Provide the [x, y] coordinate of the cell's center where the given text is located.  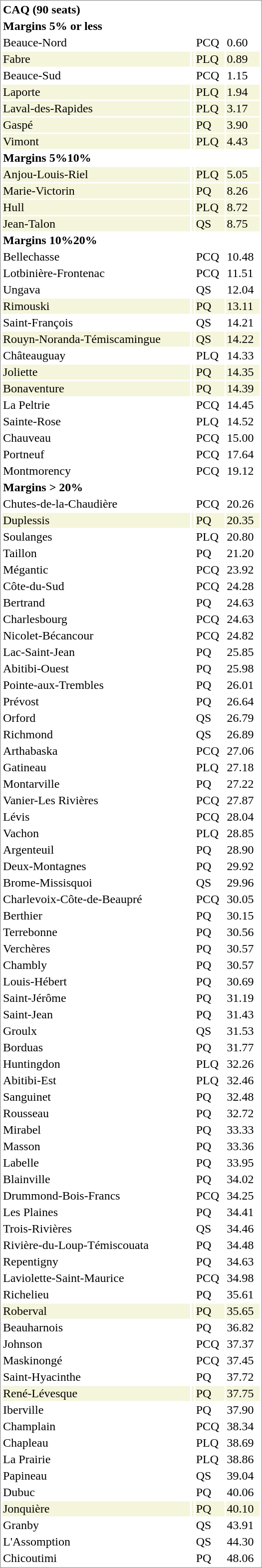
26.89 [243, 734]
Mégantic [96, 570]
31.77 [243, 1048]
Rivière-du-Loup-Témiscouata [96, 1246]
Huntingdon [96, 1064]
Argenteuil [96, 850]
Groulx [96, 1031]
Roberval [96, 1311]
34.48 [243, 1246]
1.15 [243, 75]
38.34 [243, 1426]
37.72 [243, 1377]
0.89 [243, 59]
8.75 [243, 224]
20.35 [243, 521]
32.26 [243, 1064]
Orford [96, 718]
Verchères [96, 949]
Montarville [96, 784]
14.35 [243, 372]
14.39 [243, 389]
11.51 [243, 273]
Ungava [96, 290]
40.10 [243, 1509]
Granby [96, 1525]
35.61 [243, 1294]
12.04 [243, 290]
Maskinongé [96, 1360]
Champlain [96, 1426]
Lac-Saint-Jean [96, 652]
Vachon [96, 833]
Repentigny [96, 1261]
27.87 [243, 800]
43.91 [243, 1525]
Vimont [96, 141]
Nicolet-Bécancour [96, 635]
Rousseau [96, 1114]
Chapleau [96, 1443]
26.01 [243, 685]
34.63 [243, 1261]
Châteauguay [96, 356]
1.94 [243, 92]
Duplessis [96, 521]
Gatineau [96, 767]
5.05 [243, 174]
Chambly [96, 965]
Richmond [96, 734]
3.17 [243, 108]
19.12 [243, 471]
25.98 [243, 668]
Brome-Missisquoi [96, 883]
Louis-Hébert [96, 982]
Lotbinière-Frontenac [96, 273]
Portneuf [96, 455]
Terrebonne [96, 932]
Côte-du-Sud [96, 587]
Marie-Victorin [96, 191]
Chauveau [96, 438]
Masson [96, 1147]
48.06 [243, 1558]
14.21 [243, 323]
35.65 [243, 1311]
28.04 [243, 817]
Taillon [96, 554]
30.15 [243, 916]
38.86 [243, 1459]
Chicoutimi [96, 1558]
Margins > 20% [96, 488]
Lévis [96, 817]
L'Assomption [96, 1542]
30.05 [243, 899]
Deux-Montagnes [96, 866]
33.95 [243, 1163]
Abitibi-Est [96, 1081]
Charlevoix-Côte-de-Beaupré [96, 899]
Bellechasse [96, 257]
8.72 [243, 207]
29.92 [243, 866]
24.28 [243, 587]
33.36 [243, 1147]
Beauce-Nord [96, 42]
37.45 [243, 1360]
Laval-des-Rapides [96, 108]
Laviolette-Saint-Maurice [96, 1278]
Sanguinet [96, 1097]
32.72 [243, 1114]
Jonquière [96, 1509]
Margins 5% or less [96, 26]
29.96 [243, 883]
Blainville [96, 1180]
34.02 [243, 1180]
37.90 [243, 1410]
Johnson [96, 1344]
26.64 [243, 701]
Les Plaines [96, 1213]
40.06 [243, 1492]
Vanier-Les Rivières [96, 800]
39.04 [243, 1476]
21.20 [243, 554]
Saint-François [96, 323]
34.41 [243, 1213]
37.75 [243, 1393]
Charlesbourg [96, 620]
Gaspé [96, 125]
10.48 [243, 257]
Saint-Jean [96, 1015]
38.69 [243, 1443]
32.48 [243, 1097]
33.33 [243, 1130]
27.22 [243, 784]
44.30 [243, 1542]
Saint-Jérôme [96, 998]
Beauharnois [96, 1327]
Bonaventure [96, 389]
Papineau [96, 1476]
26.79 [243, 718]
34.25 [243, 1196]
13.11 [243, 306]
14.45 [243, 405]
17.64 [243, 455]
23.92 [243, 570]
Mirabel [96, 1130]
Montmorency [96, 471]
Abitibi-Ouest [96, 668]
36.82 [243, 1327]
Margins 10%20% [96, 240]
Saint-Hyacinthe [96, 1377]
14.33 [243, 356]
14.52 [243, 422]
Iberville [96, 1410]
28.90 [243, 850]
24.82 [243, 635]
34.46 [243, 1229]
37.37 [243, 1344]
Dubuc [96, 1492]
Rouyn-Noranda-Témiscamingue [96, 339]
Jean-Talon [96, 224]
30.56 [243, 932]
31.43 [243, 1015]
31.19 [243, 998]
Laporte [96, 92]
27.06 [243, 751]
La Prairie [96, 1459]
0.60 [243, 42]
Pointe-aux-Trembles [96, 685]
CAQ (90 seats) [96, 9]
Rimouski [96, 306]
La Peltrie [96, 405]
4.43 [243, 141]
Margins 5%10% [96, 158]
Soulanges [96, 537]
20.80 [243, 537]
Anjou-Louis-Riel [96, 174]
30.69 [243, 982]
3.90 [243, 125]
Sainte-Rose [96, 422]
Drummond-Bois-Francs [96, 1196]
28.85 [243, 833]
25.85 [243, 652]
Trois-Rivières [96, 1229]
31.53 [243, 1031]
René-Lévesque [96, 1393]
32.46 [243, 1081]
8.26 [243, 191]
34.98 [243, 1278]
14.22 [243, 339]
20.26 [243, 504]
Bertrand [96, 603]
Hull [96, 207]
27.18 [243, 767]
15.00 [243, 438]
Arthabaska [96, 751]
Joliette [96, 372]
Chutes-de-la-Chaudière [96, 504]
Borduas [96, 1048]
Berthier [96, 916]
Labelle [96, 1163]
Fabre [96, 59]
Beauce-Sud [96, 75]
Prévost [96, 701]
Richelieu [96, 1294]
